Output the [x, y] coordinate of the center of the cell containing the given text.  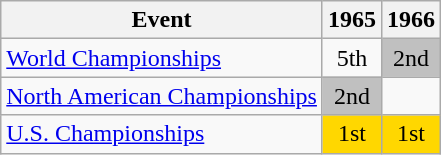
1966 [412, 20]
1965 [352, 20]
U.S. Championships [162, 134]
North American Championships [162, 96]
World Championships [162, 58]
5th [352, 58]
Event [162, 20]
